Capture the cell that displays the provided text and extract its (x, y) central coordinate. 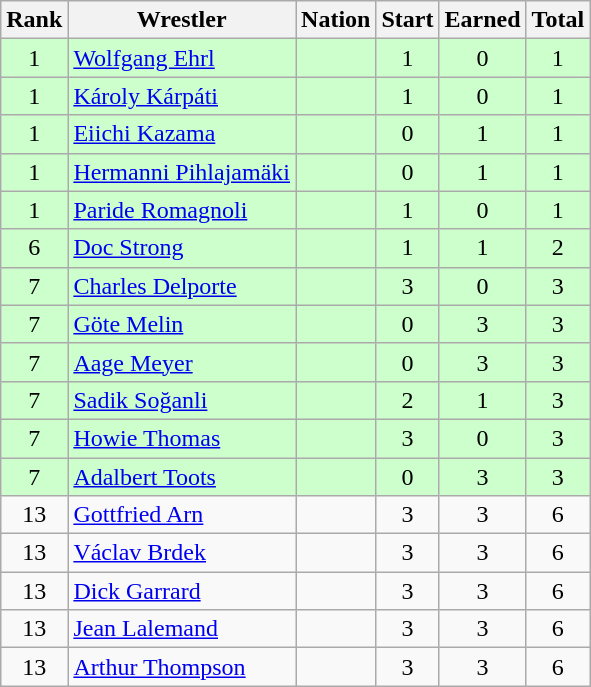
Total (558, 20)
Paride Romagnoli (182, 210)
Rank (34, 20)
Howie Thomas (182, 438)
Charles Delporte (182, 286)
Doc Strong (182, 248)
Jean Lalemand (182, 629)
Wolfgang Ehrl (182, 58)
Aage Meyer (182, 362)
Gottfried Arn (182, 515)
Start (408, 20)
Hermanni Pihlajamäki (182, 172)
Károly Kárpáti (182, 96)
Wrestler (182, 20)
Václav Brdek (182, 553)
Göte Melin (182, 324)
Eiichi Kazama (182, 134)
Earned (482, 20)
Sadik Soğanli (182, 400)
Arthur Thompson (182, 667)
Dick Garrard (182, 591)
Nation (336, 20)
Adalbert Toots (182, 477)
